Identify which cell holds the provided text, then report its (x, y) central coordinate. 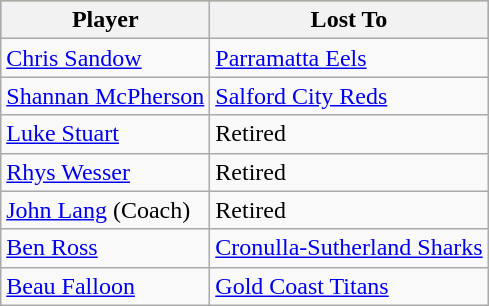
Player (106, 20)
John Lang (Coach) (106, 210)
Salford City Reds (349, 96)
Parramatta Eels (349, 58)
Rhys Wesser (106, 172)
Shannan McPherson (106, 96)
Chris Sandow (106, 58)
Gold Coast Titans (349, 286)
Cronulla-Sutherland Sharks (349, 248)
Lost To (349, 20)
Luke Stuart (106, 134)
Beau Falloon (106, 286)
Ben Ross (106, 248)
